Find where the given text appears and provide that cell's center as [x, y] coordinate. 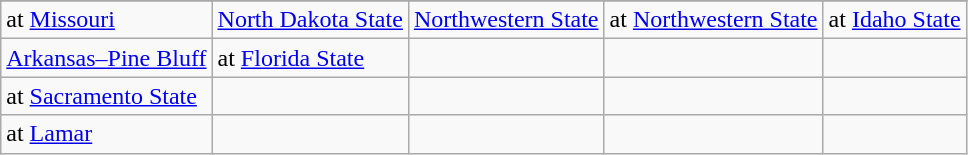
North Dakota State [310, 20]
at Sacramento State [106, 96]
at Florida State [310, 58]
at Missouri [106, 20]
Arkansas–Pine Bluff [106, 58]
Northwestern State [506, 20]
at Idaho State [894, 20]
at Northwestern State [714, 20]
at Lamar [106, 134]
